Return (x, y) of the center of cell containing provided text 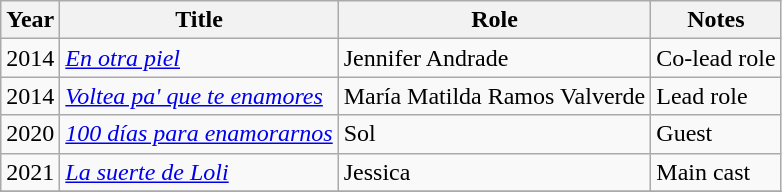
100 días para enamorarnos (199, 134)
2021 (30, 172)
Sol (494, 134)
Lead role (716, 96)
Title (199, 20)
María Matilda Ramos Valverde (494, 96)
Guest (716, 134)
Co-lead role (716, 58)
Role (494, 20)
La suerte de Loli (199, 172)
Year (30, 20)
2020 (30, 134)
Notes (716, 20)
Voltea pa' que te enamores (199, 96)
Main cast (716, 172)
Jessica (494, 172)
En otra piel (199, 58)
Jennifer Andrade (494, 58)
